Extract the (X, Y) coordinate from the center of the cell holding the provided text.  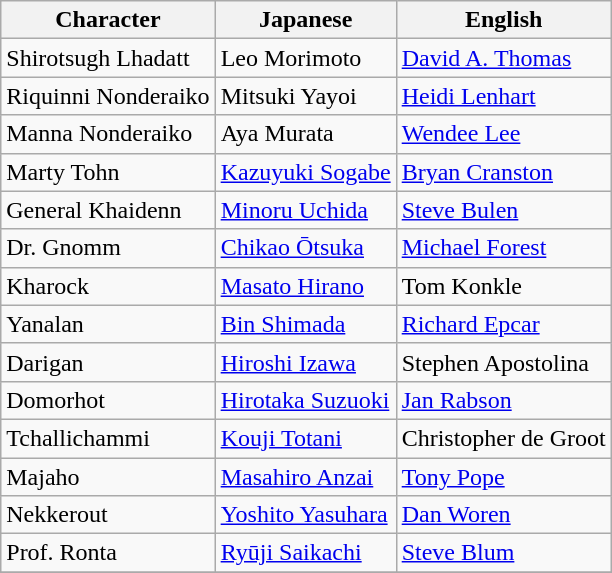
Chikao Ōtsuka (306, 248)
Ryūji Saikachi (306, 553)
Kouji Totani (306, 438)
David A. Thomas (504, 58)
Character (108, 20)
Jan Rabson (504, 400)
Dr. Gnomm (108, 248)
Hiroshi Izawa (306, 362)
Wendee Lee (504, 134)
Hirotaka Suzuoki (306, 400)
Yoshito Yasuhara (306, 515)
Shirotsugh Lhadatt (108, 58)
Bin Shimada (306, 324)
Steve Blum (504, 553)
Dan Woren (504, 515)
Majaho (108, 477)
General Khaidenn (108, 210)
Aya Murata (306, 134)
Japanese (306, 20)
English (504, 20)
Bryan Cranston (504, 172)
Leo Morimoto (306, 58)
Richard Epcar (504, 324)
Masahiro Anzai (306, 477)
Domorhot (108, 400)
Masato Hirano (306, 286)
Prof. Ronta (108, 553)
Steve Bulen (504, 210)
Nekkerout (108, 515)
Christopher de Groot (504, 438)
Marty Tohn (108, 172)
Minoru Uchida (306, 210)
Tom Konkle (504, 286)
Michael Forest (504, 248)
Heidi Lenhart (504, 96)
Tony Pope (504, 477)
Kharock (108, 286)
Yanalan (108, 324)
Riquinni Nonderaiko (108, 96)
Stephen Apostolina (504, 362)
Manna Nonderaiko (108, 134)
Kazuyuki Sogabe (306, 172)
Tchallichammi (108, 438)
Darigan (108, 362)
Mitsuki Yayoi (306, 96)
